Determine the [X, Y] coordinate at the center of the cell enclosing the given text.  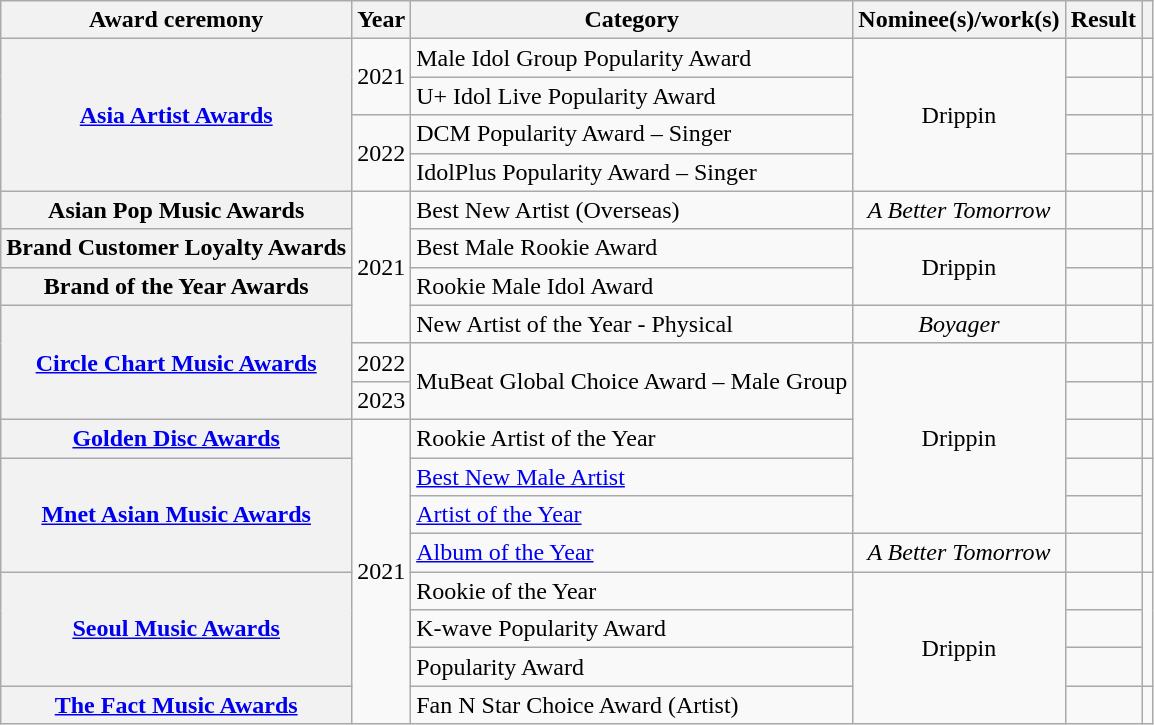
DCM Popularity Award – Singer [632, 134]
Best New Male Artist [632, 477]
Seoul Music Awards [176, 629]
Circle Chart Music Awards [176, 362]
Year [382, 20]
Award ceremony [176, 20]
Album of the Year [632, 553]
MuBeat Global Choice Award – Male Group [632, 381]
K-wave Popularity Award [632, 629]
Male Idol Group Popularity Award [632, 58]
The Fact Music Awards [176, 705]
Asia Artist Awards [176, 115]
Golden Disc Awards [176, 438]
Fan N Star Choice Award (Artist) [632, 705]
Popularity Award [632, 667]
U+ Idol Live Popularity Award [632, 96]
Rookie Male Idol Award [632, 286]
Rookie of the Year [632, 591]
Asian Pop Music Awards [176, 210]
Brand of the Year Awards [176, 286]
Mnet Asian Music Awards [176, 515]
Artist of the Year [632, 515]
Result [1103, 20]
Best Male Rookie Award [632, 248]
New Artist of the Year - Physical [632, 324]
2023 [382, 400]
IdolPlus Popularity Award – Singer [632, 172]
Nominee(s)/work(s) [959, 20]
Brand Customer Loyalty Awards [176, 248]
Best New Artist (Overseas) [632, 210]
Category [632, 20]
Rookie Artist of the Year [632, 438]
Boyager [959, 324]
